Pinpoint the cell where the given text exists, returning its (x, y) midpoint coordinate. 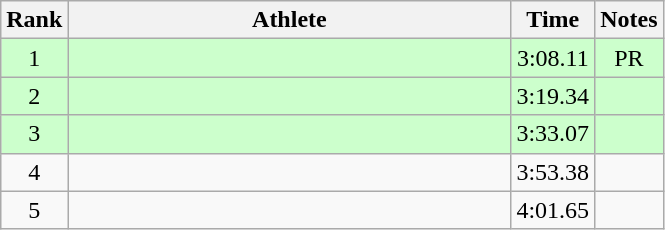
Rank (34, 20)
Time (553, 20)
5 (34, 210)
4:01.65 (553, 210)
2 (34, 96)
3:53.38 (553, 172)
PR (629, 58)
3:33.07 (553, 134)
1 (34, 58)
3:08.11 (553, 58)
Athlete (290, 20)
Notes (629, 20)
3 (34, 134)
4 (34, 172)
3:19.34 (553, 96)
